For the text-containing cell, return its midpoint in (x, y) coordinate format. 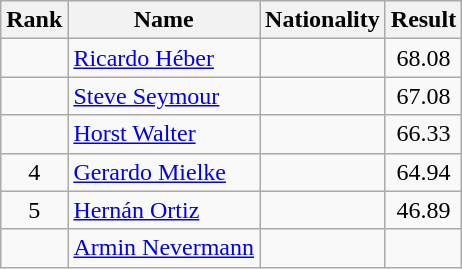
Rank (34, 20)
Gerardo Mielke (164, 172)
64.94 (423, 172)
Steve Seymour (164, 96)
Horst Walter (164, 134)
4 (34, 172)
Ricardo Héber (164, 58)
Name (164, 20)
Result (423, 20)
Armin Nevermann (164, 248)
66.33 (423, 134)
46.89 (423, 210)
67.08 (423, 96)
5 (34, 210)
Nationality (323, 20)
68.08 (423, 58)
Hernán Ortiz (164, 210)
